Extract the (x, y) coordinate from the center of the cell holding the provided text.  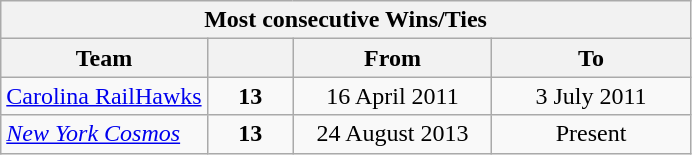
New York Cosmos (104, 134)
3 July 2011 (592, 96)
Carolina RailHawks (104, 96)
From (392, 58)
24 August 2013 (392, 134)
Present (592, 134)
Most consecutive Wins/Ties (346, 20)
To (592, 58)
16 April 2011 (392, 96)
Team (104, 58)
